Capture the cell that displays the provided text and extract its (x, y) central coordinate. 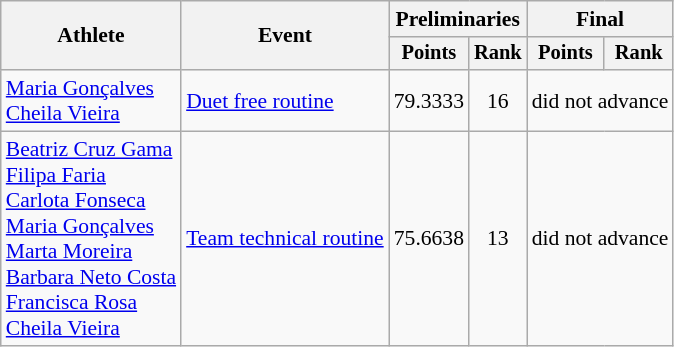
79.3333 (429, 100)
16 (498, 100)
13 (498, 239)
Athlete (91, 36)
Preliminaries (458, 19)
75.6638 (429, 239)
Maria GonçalvesCheila Vieira (91, 100)
Final (600, 19)
Team technical routine (285, 239)
Beatriz Cruz GamaFilipa FariaCarlota FonsecaMaria GonçalvesMarta MoreiraBarbara Neto CostaFrancisca RosaCheila Vieira (91, 239)
Event (285, 36)
Duet free routine (285, 100)
